Locate the cell with the specified text and output its (x, y) center coordinate. 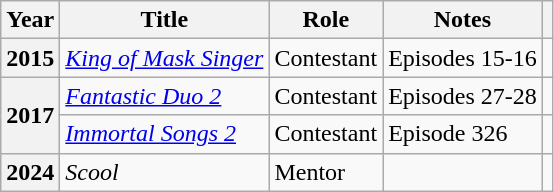
Scool (164, 172)
Title (164, 20)
2024 (30, 172)
Immortal Songs 2 (164, 134)
2015 (30, 58)
Mentor (326, 172)
2017 (30, 115)
Notes (463, 20)
Episode 326 (463, 134)
Year (30, 20)
Episodes 27-28 (463, 96)
Episodes 15-16 (463, 58)
Role (326, 20)
King of Mask Singer (164, 58)
Fantastic Duo 2 (164, 96)
